Determine the (X, Y) coordinate at the center of the cell enclosing the given text.  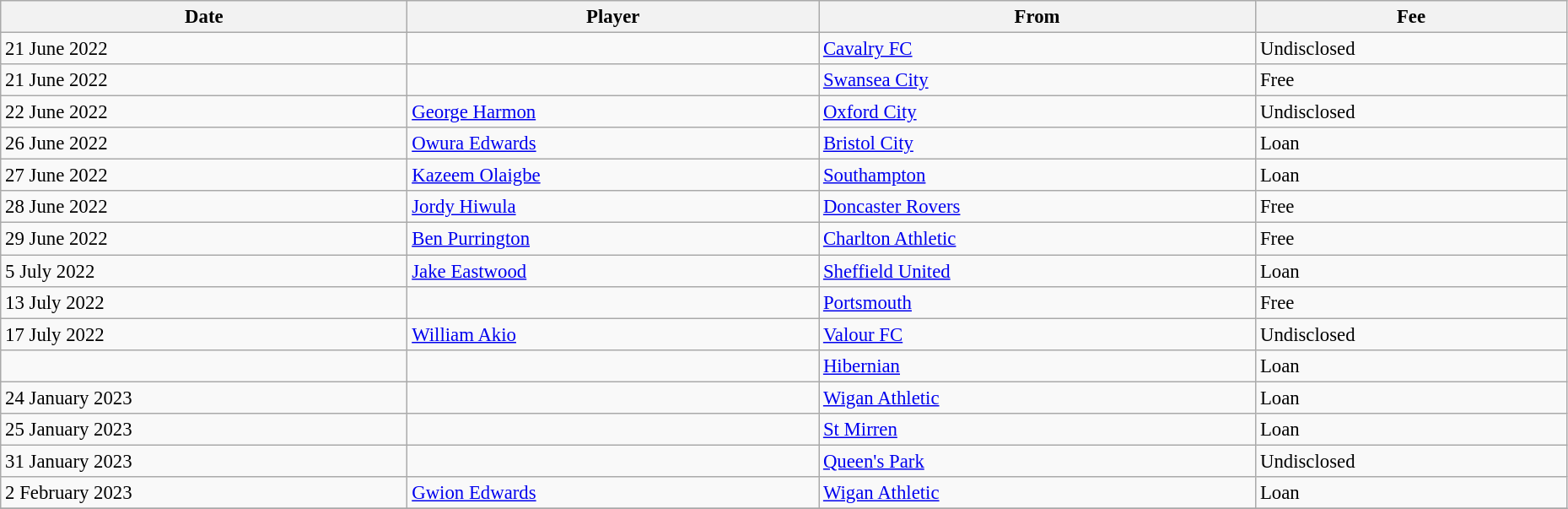
17 July 2022 (204, 334)
22 June 2022 (204, 112)
Bristol City (1037, 143)
St Mirren (1037, 430)
Owura Edwards (613, 143)
Sheffield United (1037, 271)
28 June 2022 (204, 207)
29 June 2022 (204, 239)
Kazeem Olaigbe (613, 176)
George Harmon (613, 112)
Jake Eastwood (613, 271)
Jordy Hiwula (613, 207)
27 June 2022 (204, 176)
Ben Purrington (613, 239)
Hibernian (1037, 366)
Oxford City (1037, 112)
Date (204, 17)
2 February 2023 (204, 493)
From (1037, 17)
13 July 2022 (204, 302)
Gwion Edwards (613, 493)
Valour FC (1037, 334)
William Akio (613, 334)
Southampton (1037, 176)
Player (613, 17)
5 July 2022 (204, 271)
26 June 2022 (204, 143)
Queen's Park (1037, 461)
Portsmouth (1037, 302)
Fee (1412, 17)
Charlton Athletic (1037, 239)
Swansea City (1037, 80)
25 January 2023 (204, 430)
31 January 2023 (204, 461)
Doncaster Rovers (1037, 207)
24 January 2023 (204, 398)
Cavalry FC (1037, 49)
